Output the [X, Y] coordinate of the center of the cell containing the given text.  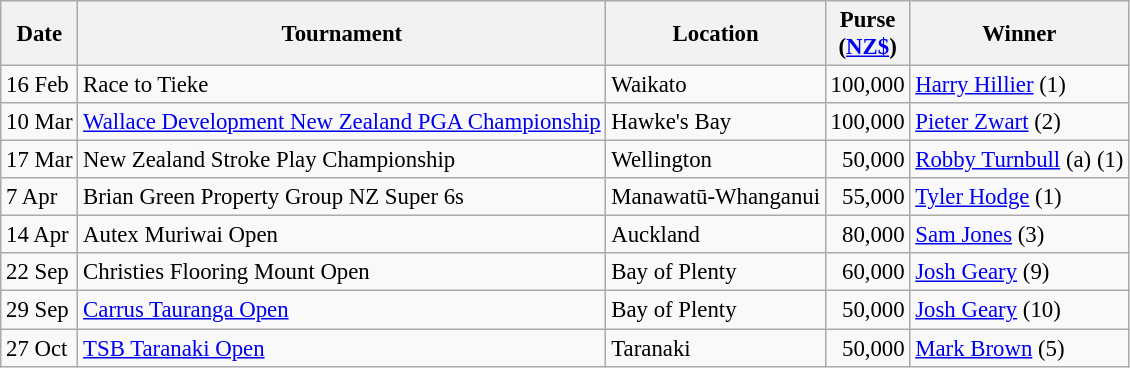
Pieter Zwart (2) [1020, 122]
Location [716, 34]
27 Oct [40, 348]
Tyler Hodge (1) [1020, 197]
Josh Geary (10) [1020, 310]
Date [40, 34]
TSB Taranaki Open [342, 348]
Robby Turnbull (a) (1) [1020, 160]
Tournament [342, 34]
Purse(NZ$) [868, 34]
14 Apr [40, 235]
Autex Muriwai Open [342, 235]
Wallace Development New Zealand PGA Championship [342, 122]
16 Feb [40, 85]
Race to Tieke [342, 85]
Winner [1020, 34]
Hawke's Bay [716, 122]
Harry Hillier (1) [1020, 85]
Mark Brown (5) [1020, 348]
Wellington [716, 160]
55,000 [868, 197]
Sam Jones (3) [1020, 235]
Brian Green Property Group NZ Super 6s [342, 197]
Waikato [716, 85]
17 Mar [40, 160]
Taranaki [716, 348]
7 Apr [40, 197]
Christies Flooring Mount Open [342, 273]
22 Sep [40, 273]
Auckland [716, 235]
60,000 [868, 273]
Manawatū-Whanganui [716, 197]
10 Mar [40, 122]
80,000 [868, 235]
Carrus Tauranga Open [342, 310]
29 Sep [40, 310]
New Zealand Stroke Play Championship [342, 160]
Josh Geary (9) [1020, 273]
